From the cell containing the given text, extract its center point as (X, Y) coordinate. 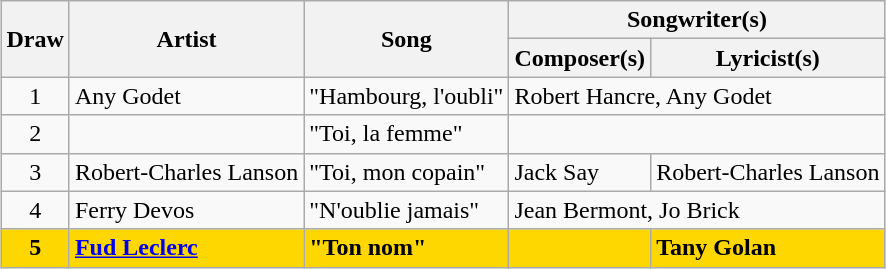
Jean Bermont, Jo Brick (697, 210)
Tany Golan (768, 248)
2 (35, 134)
"Hambourg, l'oubli" (406, 96)
Draw (35, 39)
"N'oublie jamais" (406, 210)
Song (406, 39)
Artist (186, 39)
Robert Hancre, Any Godet (697, 96)
1 (35, 96)
"Ton nom" (406, 248)
Songwriter(s) (697, 20)
Composer(s) (580, 58)
4 (35, 210)
Lyricist(s) (768, 58)
5 (35, 248)
Ferry Devos (186, 210)
"Toi, la femme" (406, 134)
Jack Say (580, 172)
"Toi, mon copain" (406, 172)
3 (35, 172)
Any Godet (186, 96)
Fud Leclerc (186, 248)
